For the text-containing cell, return its midpoint in [x, y] coordinate format. 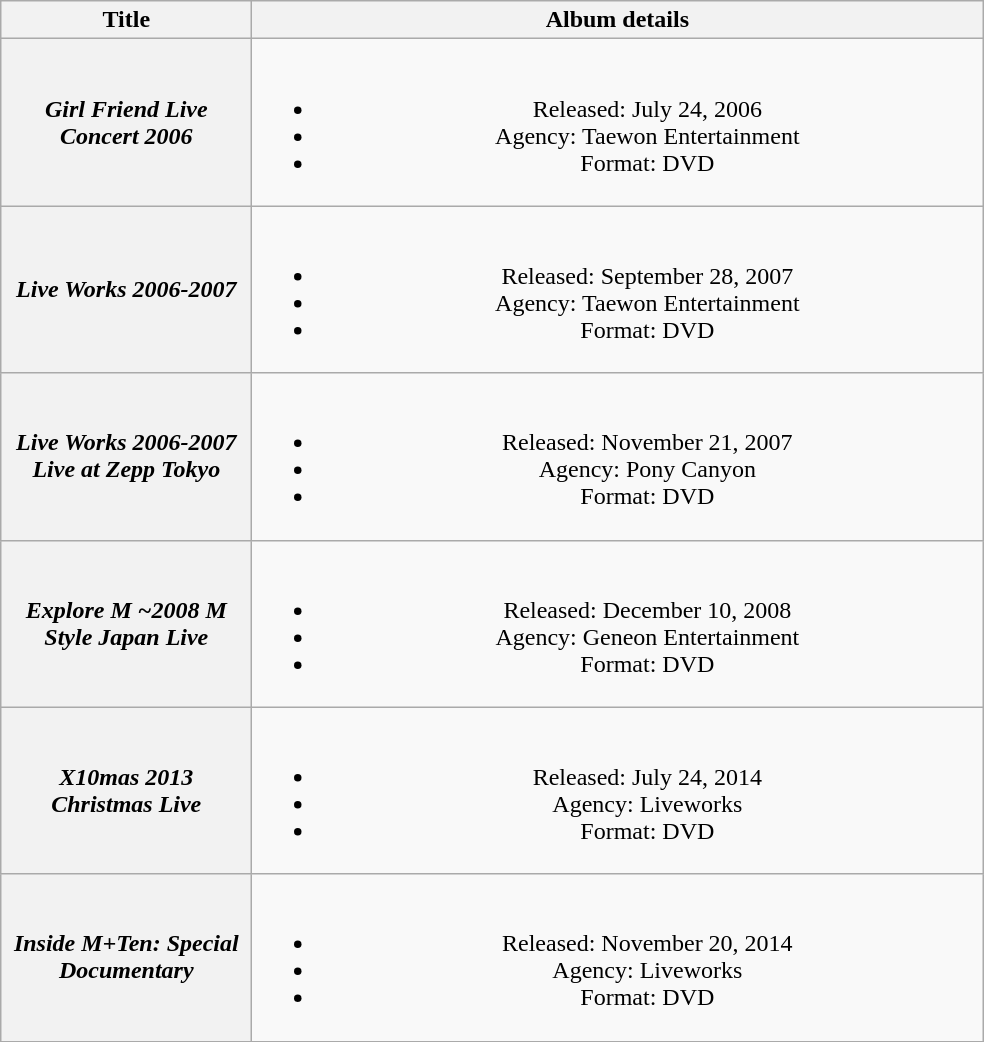
Explore M ~2008 M Style Japan Live [126, 624]
Live Works 2006-2007 [126, 290]
Live Works 2006-2007 Live at Zepp Tokyo [126, 456]
X10mas 2013 Christmas Live [126, 790]
Released: November 20, 2014Agency: LiveworksFormat: DVD [618, 958]
Girl Friend Live Concert 2006 [126, 122]
Album details [618, 20]
Released: July 24, 2006Agency: Taewon EntertainmentFormat: DVD [618, 122]
Released: July 24, 2014Agency: LiveworksFormat: DVD [618, 790]
Inside M+Ten: Special Documentary [126, 958]
Released: November 21, 2007Agency: Pony CanyonFormat: DVD [618, 456]
Released: September 28, 2007Agency: Taewon EntertainmentFormat: DVD [618, 290]
Title [126, 20]
Released: December 10, 2008Agency: Geneon EntertainmentFormat: DVD [618, 624]
